Return (x, y) of the center of cell containing provided text 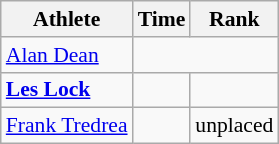
Time (162, 19)
unplaced (234, 126)
Athlete (67, 19)
Les Lock (67, 90)
Frank Tredrea (67, 126)
Alan Dean (67, 55)
Rank (234, 19)
